From the cell containing the given text, extract its center point as [x, y] coordinate. 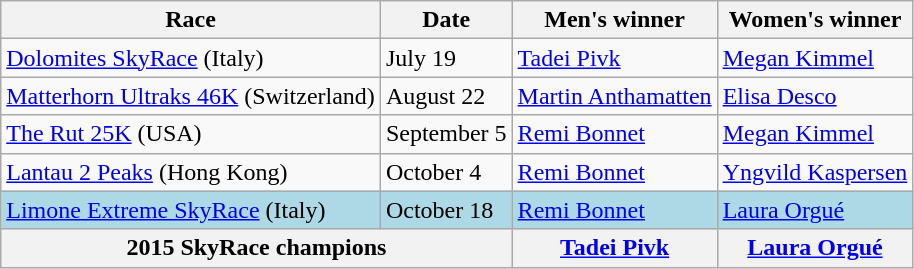
Martin Anthamatten [614, 96]
Date [446, 20]
September 5 [446, 134]
Women's winner [815, 20]
2015 SkyRace champions [256, 248]
Elisa Desco [815, 96]
Men's winner [614, 20]
The Rut 25K (USA) [191, 134]
July 19 [446, 58]
Dolomites SkyRace (Italy) [191, 58]
August 22 [446, 96]
Limone Extreme SkyRace (Italy) [191, 210]
Matterhorn Ultraks 46K (Switzerland) [191, 96]
Yngvild Kaspersen [815, 172]
Race [191, 20]
October 4 [446, 172]
Lantau 2 Peaks (Hong Kong) [191, 172]
October 18 [446, 210]
